From the cell containing the given text, extract its center point as [X, Y] coordinate. 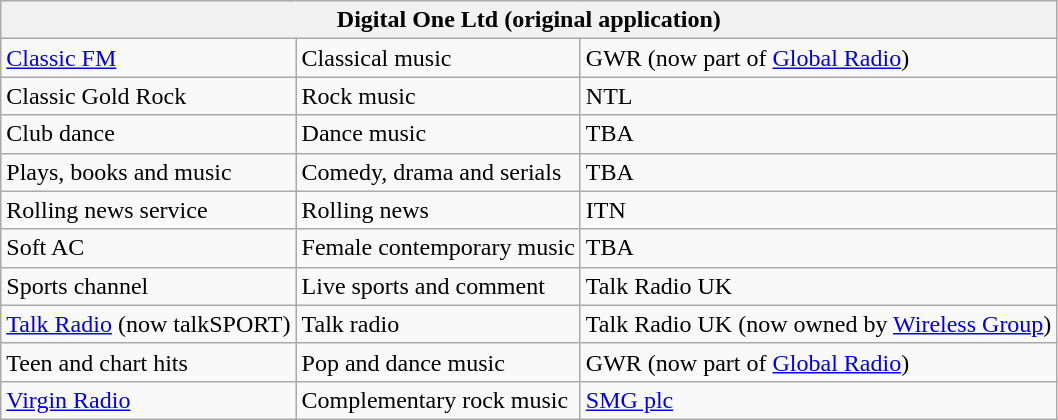
Classical music [438, 58]
Rolling news service [148, 210]
Rolling news [438, 210]
Classic Gold Rock [148, 96]
Pop and dance music [438, 362]
Sports channel [148, 286]
Female contemporary music [438, 248]
Complementary rock music [438, 400]
Club dance [148, 134]
Classic FM [148, 58]
Teen and chart hits [148, 362]
Talk Radio UK (now owned by Wireless Group) [818, 324]
Talk Radio UK [818, 286]
Live sports and comment [438, 286]
Dance music [438, 134]
Talk radio [438, 324]
Soft AC [148, 248]
SMG plc [818, 400]
Talk Radio (now talkSPORT) [148, 324]
Comedy, drama and serials [438, 172]
Virgin Radio [148, 400]
ITN [818, 210]
Plays, books and music [148, 172]
NTL [818, 96]
Rock music [438, 96]
Digital One Ltd (original application) [529, 20]
